Identify which cell holds the provided text, then report its [X, Y] central coordinate. 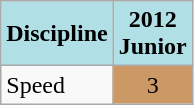
3 [152, 85]
Speed [57, 85]
Discipline [57, 34]
2012Junior [152, 34]
